Locate the cell with the specified text and output its (x, y) center coordinate. 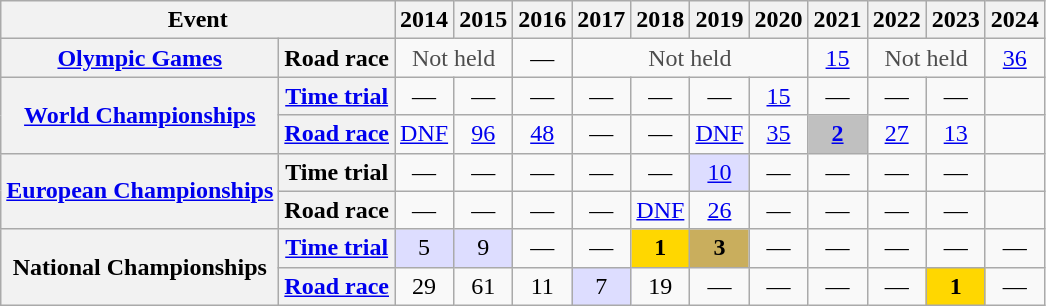
2020 (778, 20)
11 (542, 286)
2022 (896, 20)
2016 (542, 20)
2 (838, 134)
26 (720, 210)
35 (778, 134)
2021 (838, 20)
29 (424, 286)
2024 (1014, 20)
2019 (720, 20)
36 (1014, 58)
9 (484, 248)
2023 (956, 20)
7 (602, 286)
Olympic Games (140, 58)
3 (720, 248)
48 (542, 134)
2018 (660, 20)
27 (896, 134)
10 (720, 172)
National Championships (140, 267)
13 (956, 134)
61 (484, 286)
19 (660, 286)
5 (424, 248)
2015 (484, 20)
96 (484, 134)
Event (198, 20)
2014 (424, 20)
World Championships (140, 115)
2017 (602, 20)
European Championships (140, 191)
